For the text-containing cell, return its midpoint in [X, Y] coordinate format. 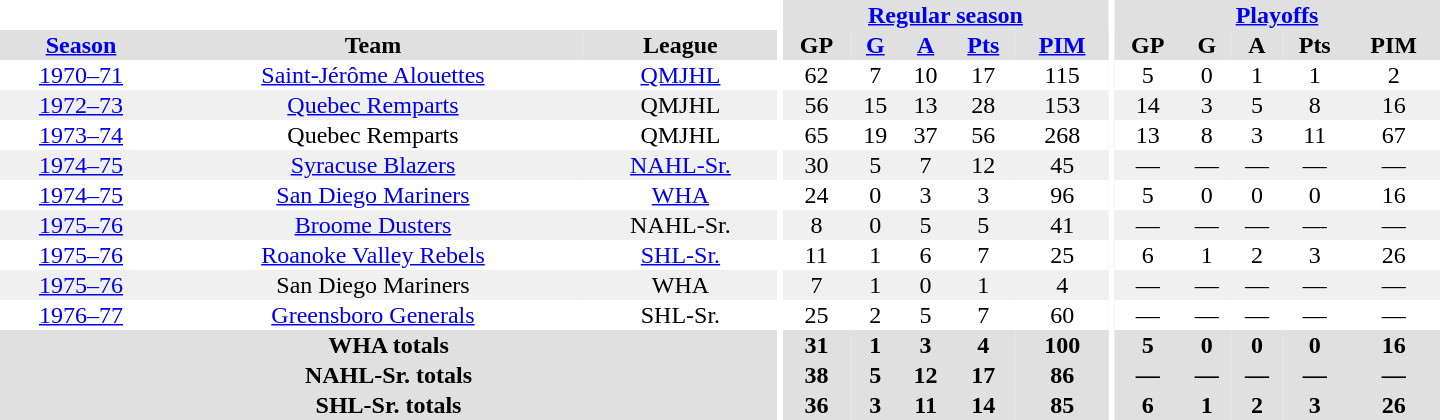
67 [1394, 135]
1976–77 [81, 315]
41 [1062, 225]
31 [817, 345]
Broome Dusters [373, 225]
24 [817, 195]
Regular season [946, 15]
30 [817, 165]
268 [1062, 135]
60 [1062, 315]
Saint-Jérôme Alouettes [373, 75]
Team [373, 45]
86 [1062, 375]
Season [81, 45]
NAHL-Sr. totals [388, 375]
115 [1062, 75]
WHA totals [388, 345]
1972–73 [81, 105]
37 [925, 135]
Syracuse Blazers [373, 165]
SHL-Sr. totals [388, 405]
65 [817, 135]
100 [1062, 345]
Roanoke Valley Rebels [373, 255]
36 [817, 405]
15 [875, 105]
96 [1062, 195]
153 [1062, 105]
1970–71 [81, 75]
28 [984, 105]
Greensboro Generals [373, 315]
10 [925, 75]
19 [875, 135]
38 [817, 375]
62 [817, 75]
Playoffs [1277, 15]
League [680, 45]
45 [1062, 165]
85 [1062, 405]
1973–74 [81, 135]
